Output the [x, y] coordinate of the center of the cell containing the given text.  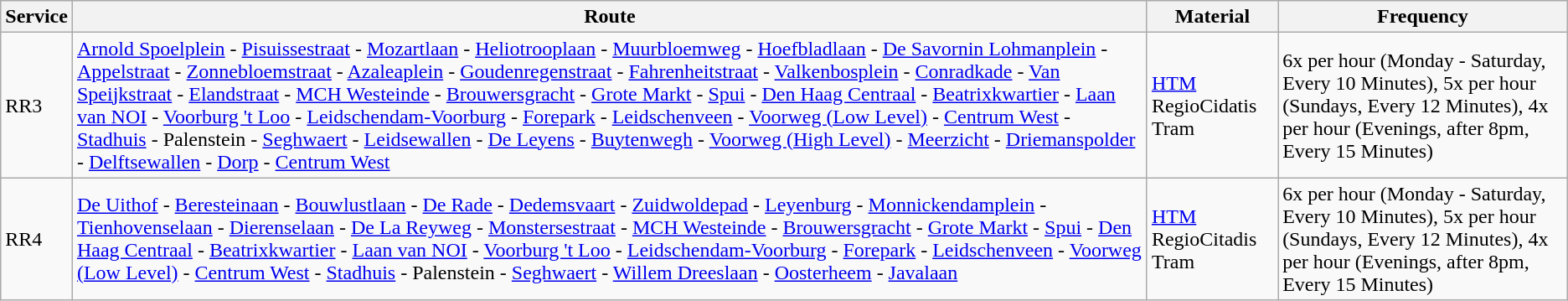
Route [610, 17]
HTM RegioCitadis Tram [1212, 239]
RR3 [37, 106]
Frequency [1423, 17]
Material [1212, 17]
RR4 [37, 239]
HTM RegioCidatis Tram [1212, 106]
Service [37, 17]
